Output the (x, y) coordinate of the center of the cell containing the given text.  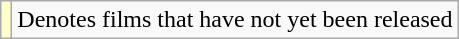
Denotes films that have not yet been released (235, 20)
